Output the [x, y] coordinate of the center of the cell containing the given text.  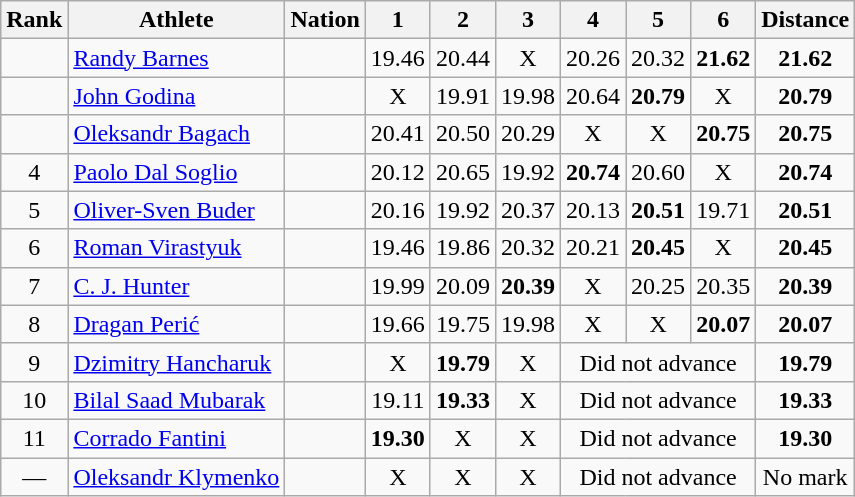
Dragan Perić [176, 324]
20.35 [724, 286]
20.37 [528, 210]
John Godina [176, 96]
Oliver-Sven Buder [176, 210]
— [34, 477]
11 [34, 438]
20.12 [398, 172]
Dzimitry Hancharuk [176, 362]
19.71 [724, 210]
Oleksandr Bagach [176, 134]
20.16 [398, 210]
20.13 [592, 210]
Paolo Dal Soglio [176, 172]
Rank [34, 20]
Athlete [176, 20]
10 [34, 400]
20.44 [462, 58]
Nation [325, 20]
20.64 [592, 96]
9 [34, 362]
20.25 [658, 286]
Bilal Saad Mubarak [176, 400]
Oleksandr Klymenko [176, 477]
20.65 [462, 172]
19.91 [462, 96]
2 [462, 20]
20.29 [528, 134]
20.60 [658, 172]
Corrado Fantini [176, 438]
19.75 [462, 324]
C. J. Hunter [176, 286]
7 [34, 286]
19.11 [398, 400]
19.86 [462, 248]
20.21 [592, 248]
No mark [806, 477]
19.66 [398, 324]
3 [528, 20]
8 [34, 324]
20.41 [398, 134]
Distance [806, 20]
20.09 [462, 286]
20.26 [592, 58]
19.99 [398, 286]
Randy Barnes [176, 58]
Roman Virastyuk [176, 248]
20.50 [462, 134]
1 [398, 20]
